Scan for the cell matching the given text and deliver its [X, Y] coordinate at center. 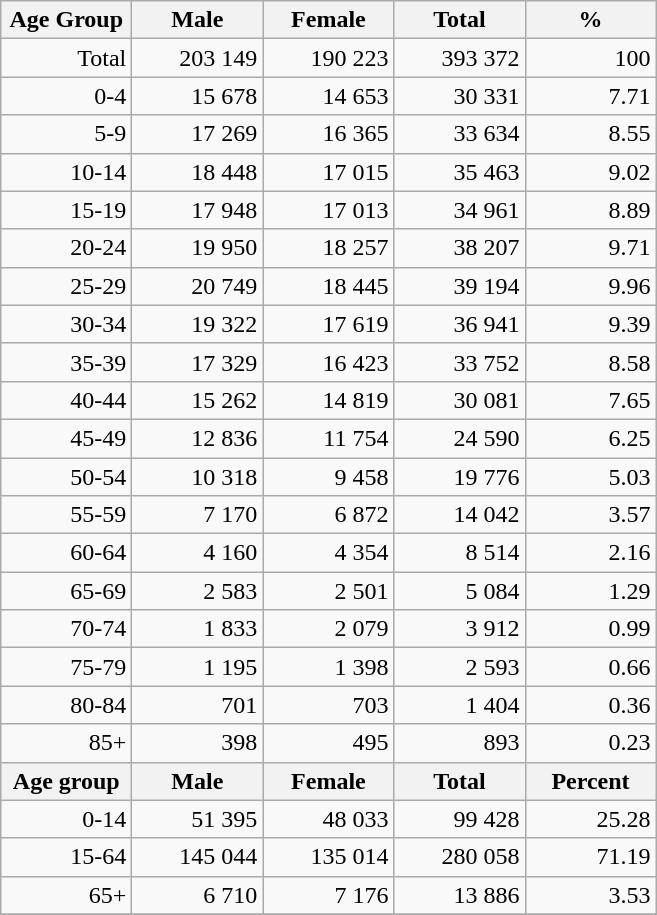
51 395 [198, 819]
8 514 [460, 553]
40-44 [66, 400]
1 833 [198, 629]
15-19 [66, 210]
55-59 [66, 515]
10 318 [198, 477]
1.29 [590, 591]
18 445 [328, 286]
7 170 [198, 515]
100 [590, 58]
8.58 [590, 362]
% [590, 20]
0-4 [66, 96]
8.89 [590, 210]
75-79 [66, 667]
1 195 [198, 667]
20 749 [198, 286]
9.96 [590, 286]
145 044 [198, 857]
5-9 [66, 134]
0.99 [590, 629]
17 269 [198, 134]
18 448 [198, 172]
30 331 [460, 96]
7.71 [590, 96]
1 398 [328, 667]
3.57 [590, 515]
17 948 [198, 210]
17 329 [198, 362]
24 590 [460, 438]
11 754 [328, 438]
2 583 [198, 591]
85+ [66, 743]
13 886 [460, 895]
25.28 [590, 819]
15 262 [198, 400]
99 428 [460, 819]
2 501 [328, 591]
16 423 [328, 362]
50-54 [66, 477]
6 710 [198, 895]
398 [198, 743]
3 912 [460, 629]
0.23 [590, 743]
2.16 [590, 553]
280 058 [460, 857]
190 223 [328, 58]
14 042 [460, 515]
203 149 [198, 58]
Percent [590, 781]
15-64 [66, 857]
Age group [66, 781]
0-14 [66, 819]
35 463 [460, 172]
38 207 [460, 248]
4 160 [198, 553]
36 941 [460, 324]
19 950 [198, 248]
7.65 [590, 400]
35-39 [66, 362]
5.03 [590, 477]
48 033 [328, 819]
0.36 [590, 705]
495 [328, 743]
14 653 [328, 96]
9.02 [590, 172]
45-49 [66, 438]
17 013 [328, 210]
6 872 [328, 515]
393 372 [460, 58]
34 961 [460, 210]
9.71 [590, 248]
25-29 [66, 286]
17 015 [328, 172]
5 084 [460, 591]
9.39 [590, 324]
30-34 [66, 324]
701 [198, 705]
16 365 [328, 134]
65-69 [66, 591]
33 752 [460, 362]
Age Group [66, 20]
15 678 [198, 96]
135 014 [328, 857]
8.55 [590, 134]
80-84 [66, 705]
71.19 [590, 857]
0.66 [590, 667]
14 819 [328, 400]
20-24 [66, 248]
30 081 [460, 400]
33 634 [460, 134]
2 079 [328, 629]
18 257 [328, 248]
9 458 [328, 477]
17 619 [328, 324]
3.53 [590, 895]
65+ [66, 895]
19 322 [198, 324]
703 [328, 705]
70-74 [66, 629]
60-64 [66, 553]
2 593 [460, 667]
6.25 [590, 438]
39 194 [460, 286]
19 776 [460, 477]
10-14 [66, 172]
1 404 [460, 705]
4 354 [328, 553]
12 836 [198, 438]
893 [460, 743]
7 176 [328, 895]
